Extract the [x, y] coordinate from the center of the cell holding the provided text.  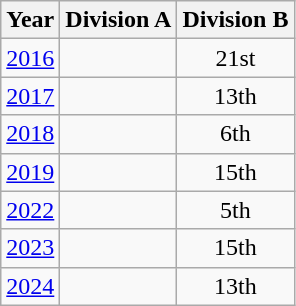
2024 [30, 286]
21st [236, 58]
2023 [30, 248]
2017 [30, 96]
2019 [30, 172]
Division A [118, 20]
2016 [30, 58]
2018 [30, 134]
5th [236, 210]
Year [30, 20]
2022 [30, 210]
6th [236, 134]
Division B [236, 20]
